Provide the (x, y) coordinate of the cell's center where the given text is located.  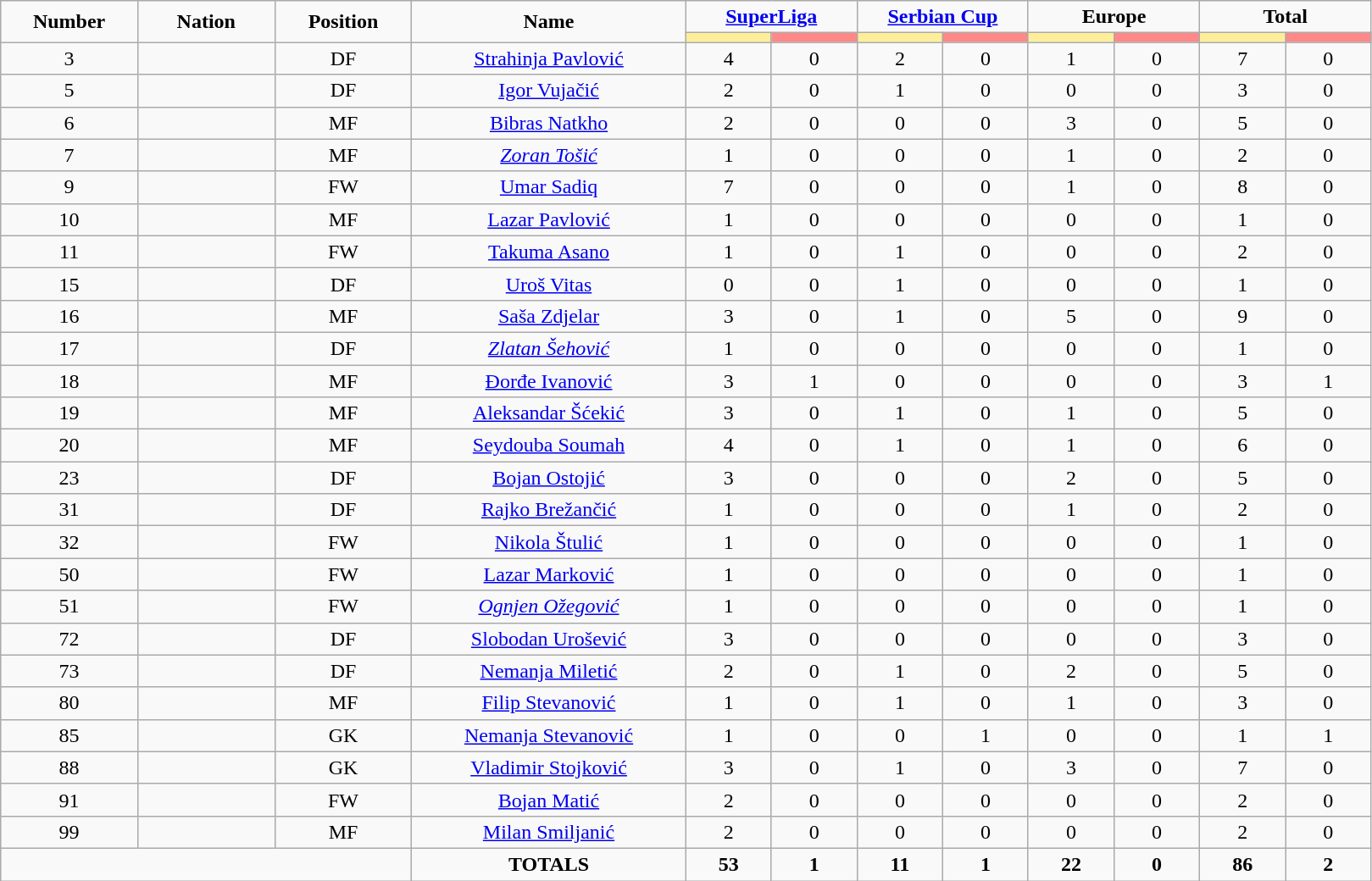
Nation (206, 22)
Lazar Marković (549, 574)
72 (69, 639)
Nemanja Miletić (549, 671)
51 (69, 607)
Ognjen Ožegović (549, 607)
Number (69, 22)
Filip Stevanović (549, 703)
32 (69, 542)
Zlatan Šehović (549, 348)
20 (69, 446)
80 (69, 703)
Strahinja Pavlović (549, 58)
Lazar Pavlović (549, 219)
Milan Smiljanić (549, 832)
Slobodan Urošević (549, 639)
99 (69, 832)
Europe (1114, 17)
86 (1242, 864)
Umar Sadiq (549, 187)
10 (69, 219)
31 (69, 510)
Đorđe Ivanović (549, 380)
Zoran Tošić (549, 155)
Igor Vujačić (549, 91)
Nikola Štulić (549, 542)
Serbian Cup (942, 17)
Name (549, 22)
91 (69, 800)
Bojan Ostojić (549, 478)
23 (69, 478)
85 (69, 735)
Aleksandar Šćekić (549, 413)
88 (69, 767)
SuperLiga (771, 17)
19 (69, 413)
Uroš Vitas (549, 284)
8 (1242, 187)
73 (69, 671)
Takuma Asano (549, 252)
18 (69, 380)
TOTALS (549, 864)
50 (69, 574)
Bojan Matić (549, 800)
53 (729, 864)
22 (1071, 864)
Nemanja Stevanović (549, 735)
17 (69, 348)
Bibras Natkho (549, 123)
15 (69, 284)
Position (343, 22)
Seydouba Soumah (549, 446)
Vladimir Stojković (549, 767)
Total (1286, 17)
Rajko Brežančić (549, 510)
16 (69, 316)
Saša Zdjelar (549, 316)
